Locate the cell with the specified text and output its (x, y) center coordinate. 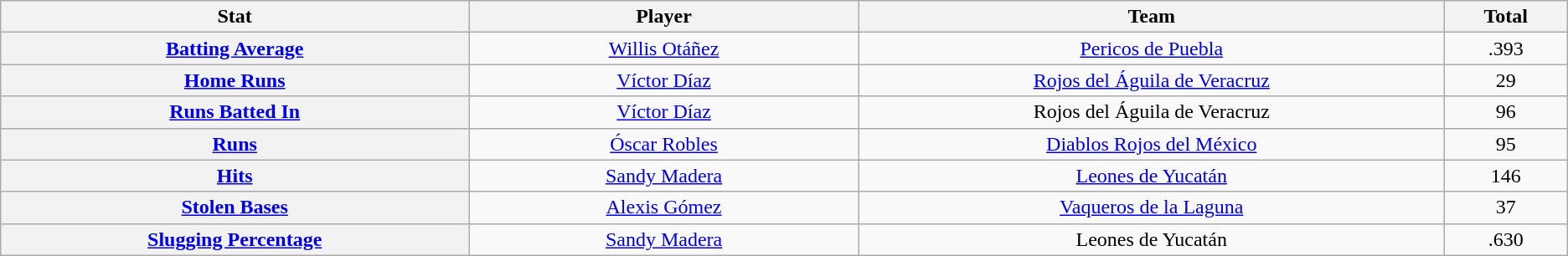
Stat (235, 17)
Runs Batted In (235, 112)
Pericos de Puebla (1151, 49)
95 (1506, 144)
Runs (235, 144)
Diablos Rojos del México (1151, 144)
Total (1506, 17)
.393 (1506, 49)
Óscar Robles (664, 144)
Home Runs (235, 80)
Slugging Percentage (235, 239)
37 (1506, 207)
Alexis Gómez (664, 207)
Batting Average (235, 49)
Team (1151, 17)
Willis Otáñez (664, 49)
Vaqueros de la Laguna (1151, 207)
96 (1506, 112)
Hits (235, 176)
Stolen Bases (235, 207)
146 (1506, 176)
29 (1506, 80)
Player (664, 17)
.630 (1506, 239)
